Output the [x, y] coordinate of the center of the cell containing the given text.  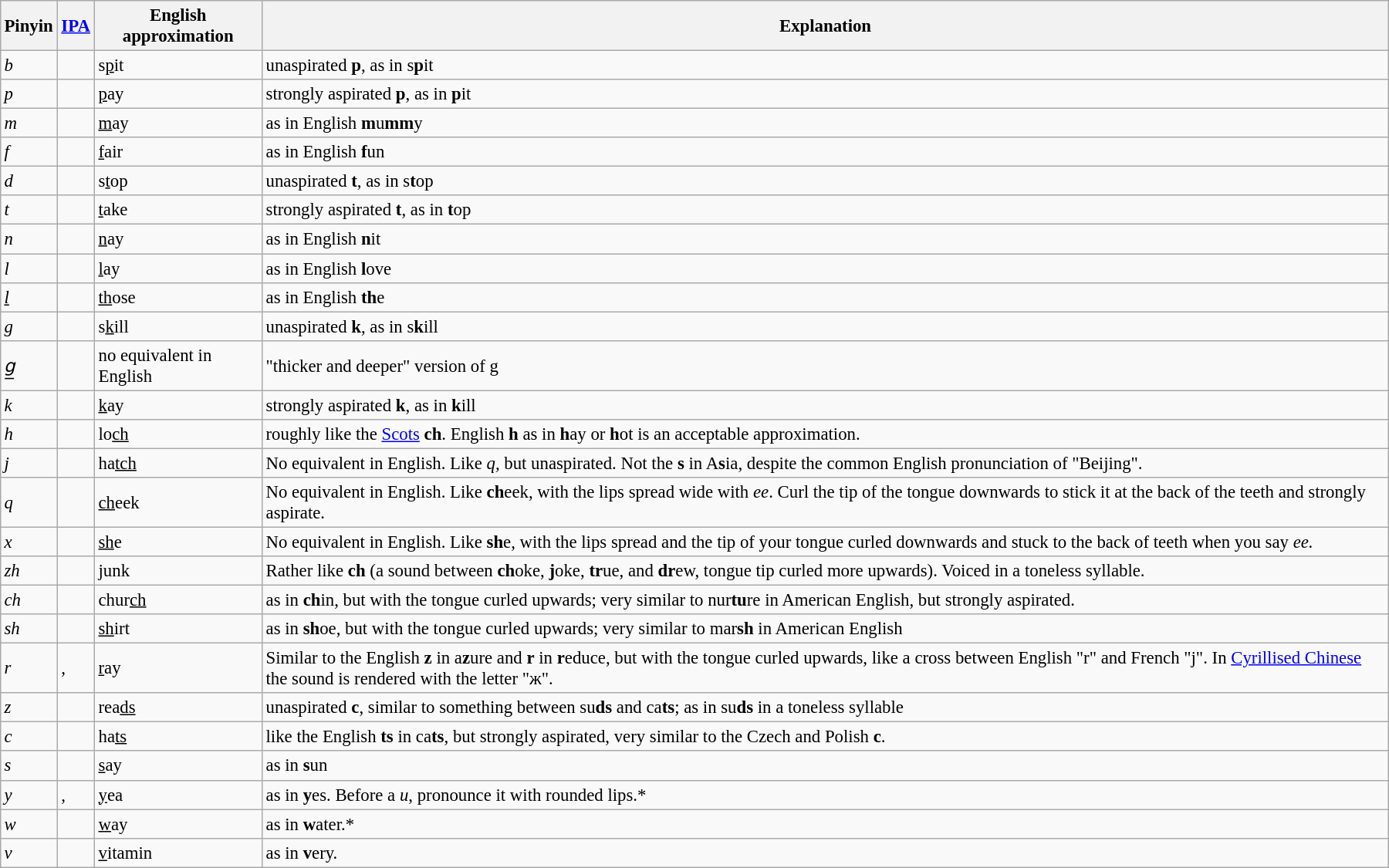
g [29, 326]
vitamin [177, 853]
way [177, 824]
as in sun [826, 765]
hatch [177, 463]
as in English love [826, 268]
g̲ [29, 366]
zh [29, 571]
as in English nit [826, 239]
h [29, 434]
stop [177, 181]
fair [177, 152]
IPA [76, 26]
loch [177, 434]
strongly aspirated t, as in top [826, 210]
as in English mummy [826, 123]
ray [177, 668]
m [29, 123]
as in chin, but with the tongue curled upwards; very similar to nurture in American English, but strongly aspirated. [826, 599]
pay [177, 94]
n [29, 239]
Explanation [826, 26]
English approximation [177, 26]
sh [29, 629]
unaspirated t, as in stop [826, 181]
unaspirated p, as in spit [826, 65]
cheek [177, 503]
shirt [177, 629]
"thicker and deeper" version of g [826, 366]
d [29, 181]
roughly like the Scots ch. English h as in hay or hot is an acceptable approximation. [826, 434]
No equivalent in English. Like q, but unaspirated. Not the s in Asia, despite the common English pronunciation of "Beijing". [826, 463]
nay [177, 239]
z [29, 708]
p [29, 94]
no equivalent in English [177, 366]
unaspirated c, similar to something between suds and cats; as in suds in a toneless syllable [826, 708]
she [177, 542]
No equivalent in English. Like she, with the lips spread and the tip of your tongue curled downwards and stuck to the back of teeth when you say ee. [826, 542]
hats [177, 737]
like the English ts in cats, but strongly aspirated, very similar to the Czech and Polish c. [826, 737]
Rather like ch (a sound between choke, joke, true, and drew, tongue tip curled more upwards). Voiced in a toneless syllable. [826, 571]
b [29, 65]
y [29, 795]
those [177, 297]
reads [177, 708]
f [29, 152]
as in water.* [826, 824]
church [177, 599]
as in English the [826, 297]
t [29, 210]
v [29, 853]
may [177, 123]
x [29, 542]
junk [177, 571]
as in yes. Before a u, pronounce it with rounded lips.* [826, 795]
as in very. [826, 853]
strongly aspirated p, as in pit [826, 94]
c [29, 737]
s [29, 765]
take [177, 210]
w [29, 824]
as in English fun [826, 152]
unaspirated k, as in skill [826, 326]
spit [177, 65]
q [29, 503]
as in shoe, but with the tongue curled upwards; very similar to marsh in American English [826, 629]
yea [177, 795]
kay [177, 405]
skill [177, 326]
strongly aspirated k, as in kill [826, 405]
j [29, 463]
say [177, 765]
ch [29, 599]
k [29, 405]
Pinyin [29, 26]
lay [177, 268]
r [29, 668]
